Determine the (x, y) coordinate at the center of the cell enclosing the given text.  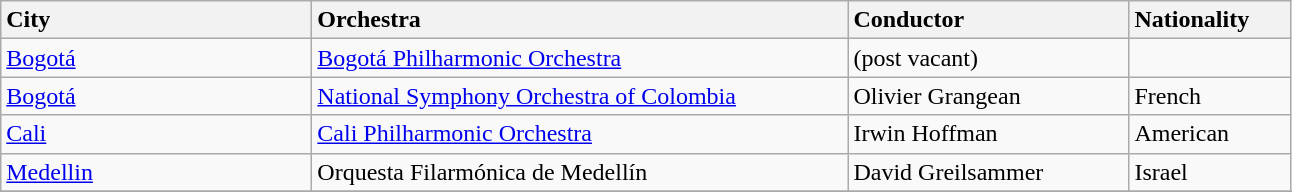
Cali (156, 134)
Israel (1210, 172)
Olivier Grangean (988, 96)
American (1210, 134)
National Symphony Orchestra of Colombia (580, 96)
Irwin Hoffman (988, 134)
Nationality (1210, 20)
Cali Philharmonic Orchestra (580, 134)
City (156, 20)
David Greilsammer (988, 172)
Bogotá Philharmonic Orchestra (580, 58)
Orchestra (580, 20)
Medellin (156, 172)
Conductor (988, 20)
(post vacant) (988, 58)
French (1210, 96)
Orquesta Filarmónica de Medellín (580, 172)
